Return the [x, y] coordinate for the center point of the cell that contains the specified text.  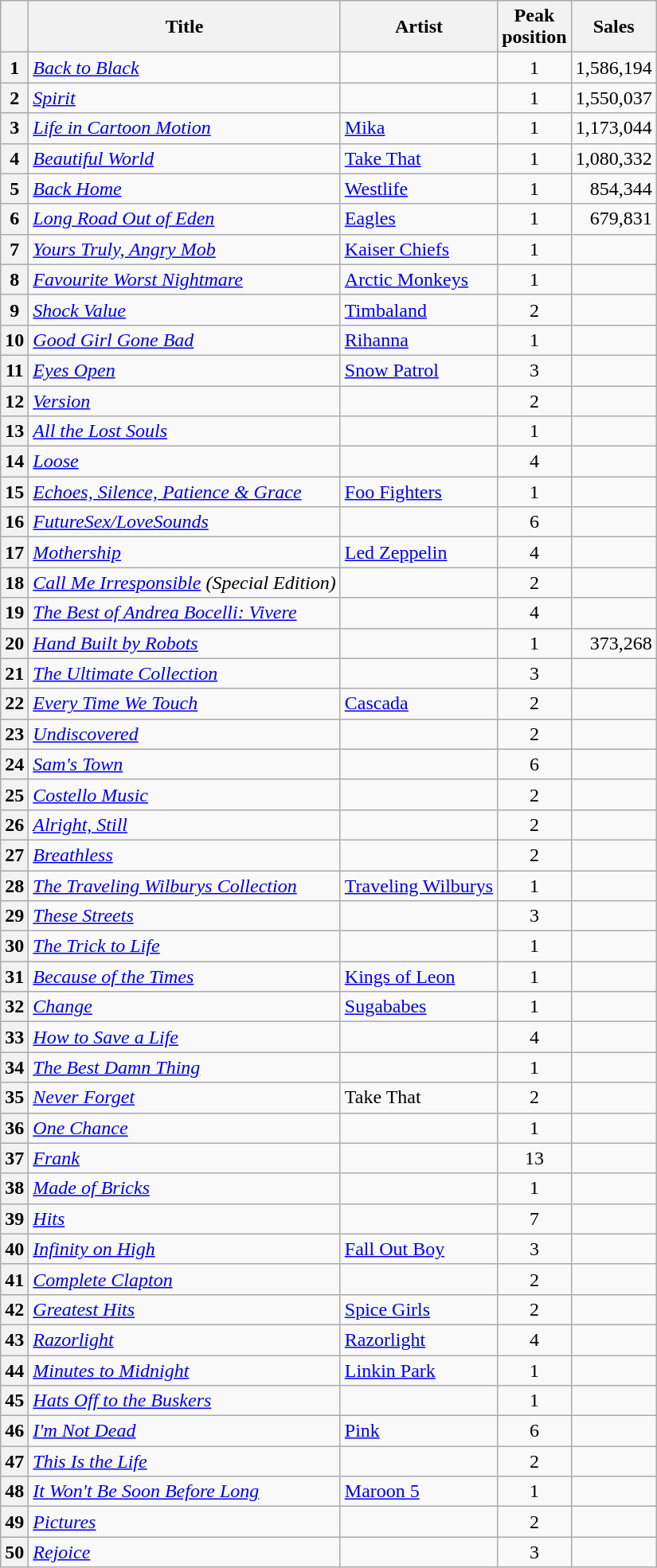
Undiscovered [185, 734]
37 [14, 1158]
36 [14, 1128]
29 [14, 916]
Arctic Monkeys [419, 279]
The Traveling Wilburys Collection [185, 886]
Hits [185, 1219]
The Ultimate Collection [185, 673]
Peakposition [534, 27]
19 [14, 613]
Snow Patrol [419, 370]
Sam's Town [185, 764]
Pink [419, 1431]
25 [14, 794]
17 [14, 552]
14 [14, 462]
Breathless [185, 855]
Echoes, Silence, Patience & Grace [185, 492]
47 [14, 1461]
39 [14, 1219]
These Streets [185, 916]
Loose [185, 462]
Rihanna [419, 340]
35 [14, 1098]
373,268 [613, 643]
Call Me Irresponsible (Special Edition) [185, 583]
Led Zeppelin [419, 552]
Version [185, 400]
Shock Value [185, 310]
1,173,044 [613, 128]
Mika [419, 128]
12 [14, 400]
Kings of Leon [419, 977]
Favourite Worst Nightmare [185, 279]
Hand Built by Robots [185, 643]
28 [14, 886]
Traveling Wilburys [419, 886]
20 [14, 643]
Never Forget [185, 1098]
Maroon 5 [419, 1492]
Westlife [419, 189]
50 [14, 1552]
This Is the Life [185, 1461]
Greatest Hits [185, 1309]
Long Road Out of Eden [185, 219]
22 [14, 704]
Sales [613, 27]
Sugababes [419, 1007]
Good Girl Gone Bad [185, 340]
The Best Damn Thing [185, 1067]
854,344 [613, 189]
8 [14, 279]
40 [14, 1249]
Eyes Open [185, 370]
Mothership [185, 552]
679,831 [613, 219]
Title [185, 27]
46 [14, 1431]
27 [14, 855]
Timbaland [419, 310]
Minutes to Midnight [185, 1370]
Every Time We Touch [185, 704]
The Best of Andrea Bocelli: Vivere [185, 613]
49 [14, 1522]
Change [185, 1007]
32 [14, 1007]
Linkin Park [419, 1370]
Eagles [419, 219]
Alright, Still [185, 825]
Spirit [185, 98]
How to Save a Life [185, 1037]
Kaiser Chiefs [419, 249]
Spice Girls [419, 1309]
It Won't Be Soon Before Long [185, 1492]
Cascada [419, 704]
Made of Bricks [185, 1188]
I'm Not Dead [185, 1431]
48 [14, 1492]
FutureSex/LoveSounds [185, 522]
38 [14, 1188]
44 [14, 1370]
Costello Music [185, 794]
23 [14, 734]
Yours Truly, Angry Mob [185, 249]
All the Lost Souls [185, 431]
1,080,332 [613, 158]
5 [14, 189]
42 [14, 1309]
Rejoice [185, 1552]
Life in Cartoon Motion [185, 128]
16 [14, 522]
15 [14, 492]
Infinity on High [185, 1249]
One Chance [185, 1128]
Fall Out Boy [419, 1249]
43 [14, 1340]
45 [14, 1401]
Back to Black [185, 68]
18 [14, 583]
33 [14, 1037]
Hats Off to the Buskers [185, 1401]
30 [14, 946]
26 [14, 825]
31 [14, 977]
Because of the Times [185, 977]
21 [14, 673]
41 [14, 1279]
Artist [419, 27]
10 [14, 340]
Pictures [185, 1522]
34 [14, 1067]
Complete Clapton [185, 1279]
9 [14, 310]
The Trick to Life [185, 946]
Beautiful World [185, 158]
Back Home [185, 189]
11 [14, 370]
Frank [185, 1158]
1,550,037 [613, 98]
Foo Fighters [419, 492]
24 [14, 764]
1,586,194 [613, 68]
